Capture the cell that displays the provided text and extract its (x, y) central coordinate. 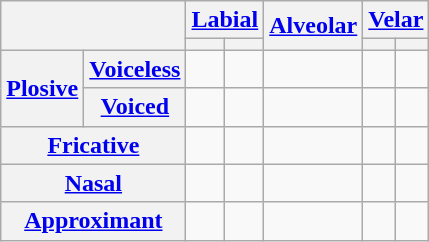
Approximant (94, 221)
Fricative (94, 145)
Labial (225, 20)
Voiced (135, 107)
Nasal (94, 183)
Plosive (42, 88)
Voiceless (135, 69)
Alveolar (314, 26)
Velar (396, 20)
